Find where the given text appears and provide that cell's center as [x, y] coordinate. 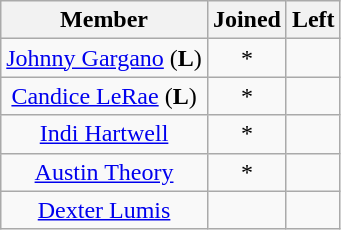
Indi Hartwell [104, 134]
Austin Theory [104, 172]
Joined [246, 20]
Left [313, 20]
Johnny Gargano (L) [104, 58]
Candice LeRae (L) [104, 96]
Member [104, 20]
Dexter Lumis [104, 210]
